Search for the cell housing the specified text and yield its (X, Y) center coordinate. 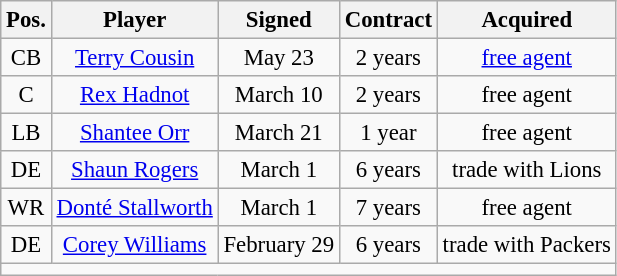
Corey Williams (134, 245)
trade with Packers (526, 245)
C (26, 95)
trade with Lions (526, 170)
1 year (388, 133)
CB (26, 58)
Terry Cousin (134, 58)
LB (26, 133)
March 10 (278, 95)
Contract (388, 20)
7 years (388, 208)
WR (26, 208)
Signed (278, 20)
March 21 (278, 133)
Acquired (526, 20)
Shaun Rogers (134, 170)
May 23 (278, 58)
Pos. (26, 20)
Donté Stallworth (134, 208)
Rex Hadnot (134, 95)
February 29 (278, 245)
Shantee Orr (134, 133)
Player (134, 20)
